Identify which cell holds the provided text, then report its (X, Y) central coordinate. 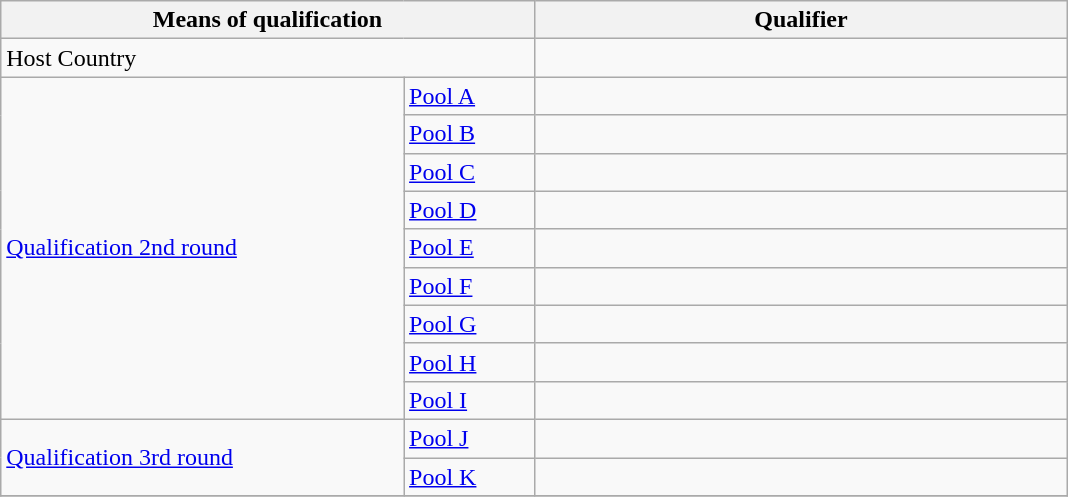
Pool K (470, 477)
Qualifier (801, 20)
Pool F (470, 286)
Pool G (470, 324)
Pool J (470, 438)
Pool H (470, 362)
Qualification 3rd round (202, 457)
Pool A (470, 96)
Means of qualification (268, 20)
Pool I (470, 400)
Qualification 2nd round (202, 248)
Pool C (470, 172)
Pool B (470, 134)
Pool D (470, 210)
Pool E (470, 248)
Host Country (268, 58)
